Capture the cell that displays the provided text and extract its (X, Y) central coordinate. 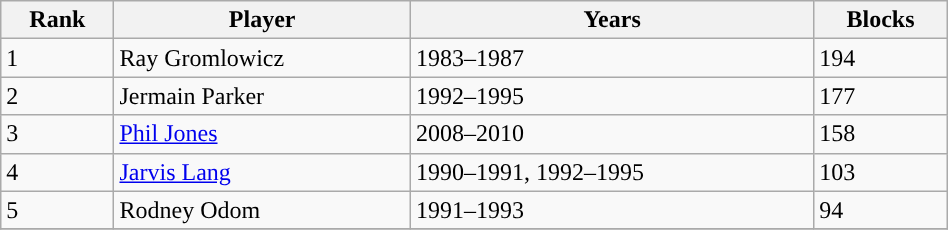
1991–1993 (612, 210)
Rodney Odom (262, 210)
158 (880, 134)
Blocks (880, 20)
94 (880, 210)
103 (880, 172)
4 (58, 172)
Rank (58, 20)
Phil Jones (262, 134)
2008–2010 (612, 134)
Years (612, 20)
1990–1991, 1992–1995 (612, 172)
194 (880, 58)
177 (880, 96)
1 (58, 58)
2 (58, 96)
1992–1995 (612, 96)
1983–1987 (612, 58)
Jermain Parker (262, 96)
Jarvis Lang (262, 172)
Ray Gromlowicz (262, 58)
5 (58, 210)
Player (262, 20)
3 (58, 134)
